Find where the given text appears and provide that cell's center as (X, Y) coordinate. 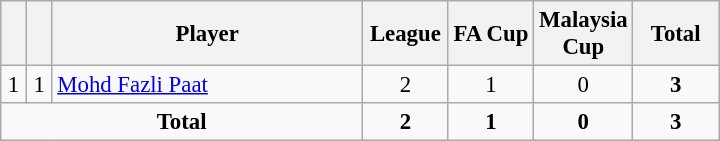
FA Cup (491, 34)
Player (208, 34)
Malaysia Cup (584, 34)
League (406, 34)
Mohd Fazli Paat (208, 85)
